Return (X, Y) of the center of cell containing provided text 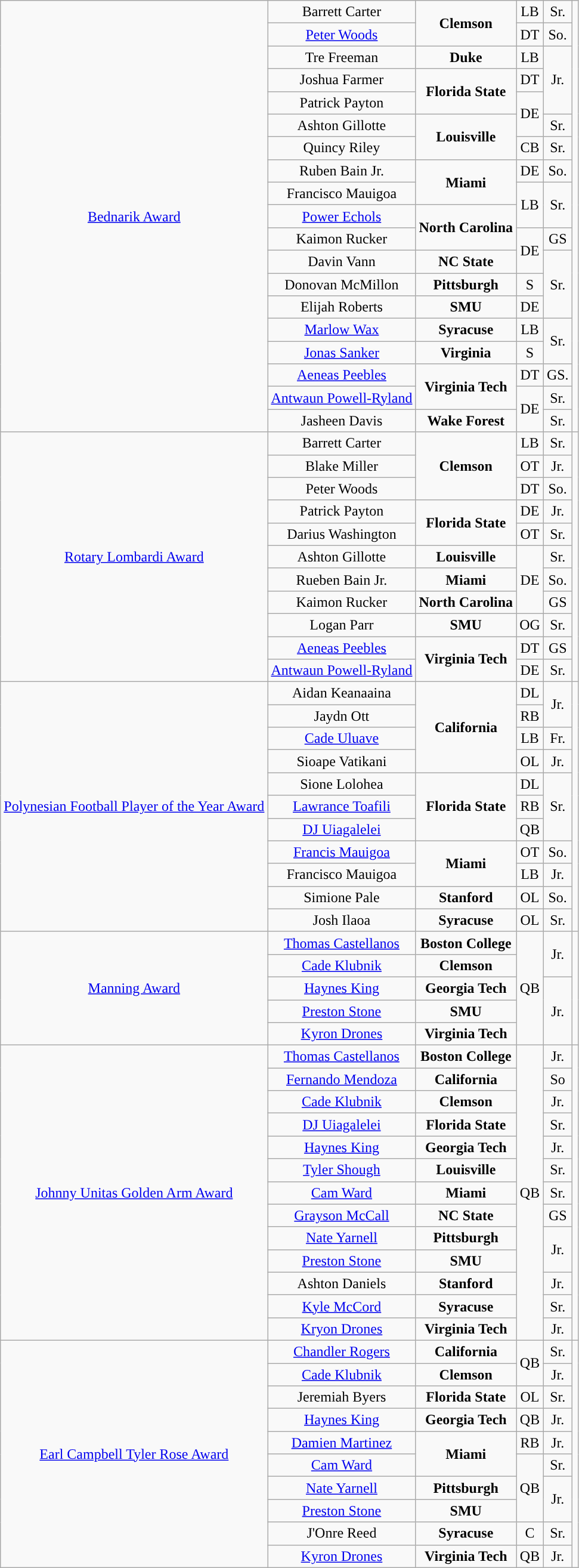
Donovan McMillon (342, 285)
C (530, 1533)
Grayson McCall (342, 1215)
Kyle McCord (342, 1306)
Jaydn Ott (342, 716)
Fr. (558, 739)
Rueben Bain Jr. (342, 579)
Polynesian Football Player of the Year Award (134, 807)
Tyler Shough (342, 1170)
Damien Martinez (342, 1443)
Jasheen Davis (342, 421)
Kryon Drones (342, 1329)
Jonas Sanker (342, 353)
Duke (466, 57)
CB (530, 148)
Jeremiah Byers (342, 1397)
Josh Ilaoa (342, 920)
Francis Mauigoa (342, 852)
Elijah Roberts (342, 307)
Ruben Bain Jr. (342, 171)
Chandler Rogers (342, 1351)
GS. (558, 375)
Joshua Farmer (342, 80)
Johnny Unitas Golden Arm Award (134, 1193)
Ashton Daniels (342, 1283)
Sioape Vatikani (342, 761)
Sione Lolohea (342, 784)
Lawrance Toafili (342, 807)
Earl Campbell Tyler Rose Award (134, 1453)
Wake Forest (466, 421)
Rotary Lombardi Award (134, 557)
OG (530, 625)
Tre Freeman (342, 57)
So (558, 1079)
Darius Washington (342, 534)
Manning Award (134, 988)
Davin Vann (342, 261)
Quincy Riley (342, 148)
Simione Pale (342, 897)
Bednarik Award (134, 216)
Aidan Keanaaina (342, 693)
Power Echols (342, 216)
Virginia (466, 353)
Logan Parr (342, 625)
Blake Miller (342, 466)
Marlow Wax (342, 330)
J'Onre Reed (342, 1533)
Cade Uluave (342, 739)
Fernando Mendoza (342, 1079)
